Extract the (x, y) coordinate from the center of the cell holding the provided text.  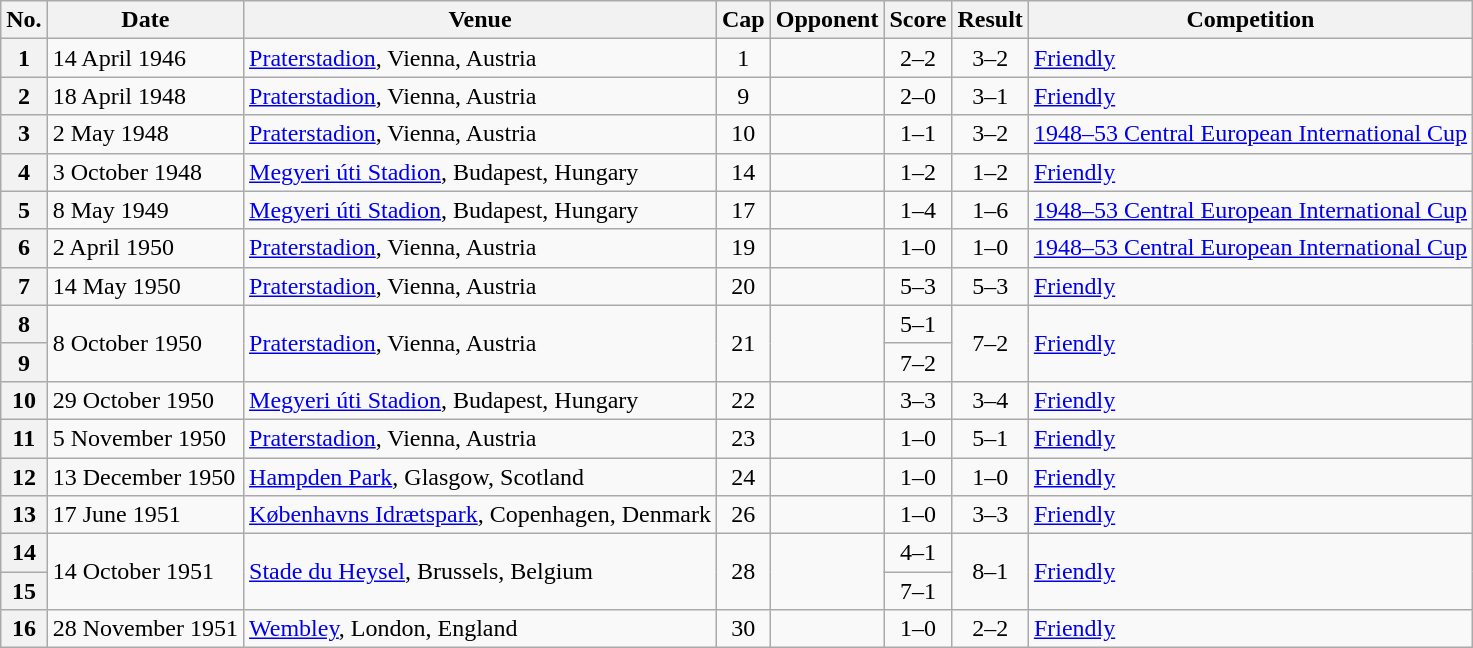
Hampden Park, Glasgow, Scotland (480, 477)
No. (24, 20)
14 April 1946 (145, 58)
15 (24, 591)
Competition (1250, 20)
3–1 (990, 96)
20 (743, 286)
28 November 1951 (145, 629)
Venue (480, 20)
6 (24, 248)
3–4 (990, 400)
26 (743, 515)
8–1 (990, 572)
3 October 1948 (145, 172)
24 (743, 477)
22 (743, 400)
4–1 (918, 553)
7–1 (918, 591)
14 May 1950 (145, 286)
5 (24, 210)
2 (24, 96)
17 (743, 210)
Score (918, 20)
5 November 1950 (145, 438)
3 (24, 134)
4 (24, 172)
Stade du Heysel, Brussels, Belgium (480, 572)
Wembley, London, England (480, 629)
7 (24, 286)
2 April 1950 (145, 248)
Opponent (827, 20)
11 (24, 438)
Københavns Idrætspark, Copenhagen, Denmark (480, 515)
2 May 1948 (145, 134)
30 (743, 629)
13 (24, 515)
Result (990, 20)
12 (24, 477)
23 (743, 438)
14 October 1951 (145, 572)
Date (145, 20)
13 December 1950 (145, 477)
8 October 1950 (145, 343)
1–1 (918, 134)
28 (743, 572)
16 (24, 629)
1–6 (990, 210)
29 October 1950 (145, 400)
8 May 1949 (145, 210)
2–0 (918, 96)
18 April 1948 (145, 96)
21 (743, 343)
Cap (743, 20)
17 June 1951 (145, 515)
8 (24, 324)
1–4 (918, 210)
19 (743, 248)
